Provide the [X, Y] coordinate of the cell's center where the given text is located.  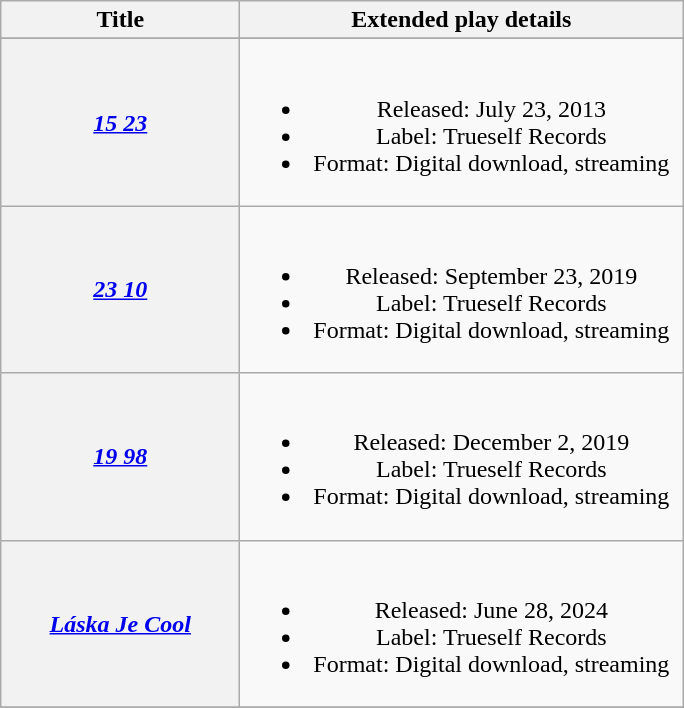
Extended play details [462, 20]
Released: July 23, 2013Label: Trueself RecordsFormat: Digital download, streaming [462, 122]
Láska Je Cool [120, 624]
Released: September 23, 2019Label: Trueself RecordsFormat: Digital download, streaming [462, 290]
15 23 [120, 122]
Released: December 2, 2019Label: Trueself RecordsFormat: Digital download, streaming [462, 456]
23 10 [120, 290]
19 98 [120, 456]
Released: June 28, 2024Label: Trueself RecordsFormat: Digital download, streaming [462, 624]
Title [120, 20]
